Determine the [X, Y] coordinate at the center of the cell enclosing the given text.  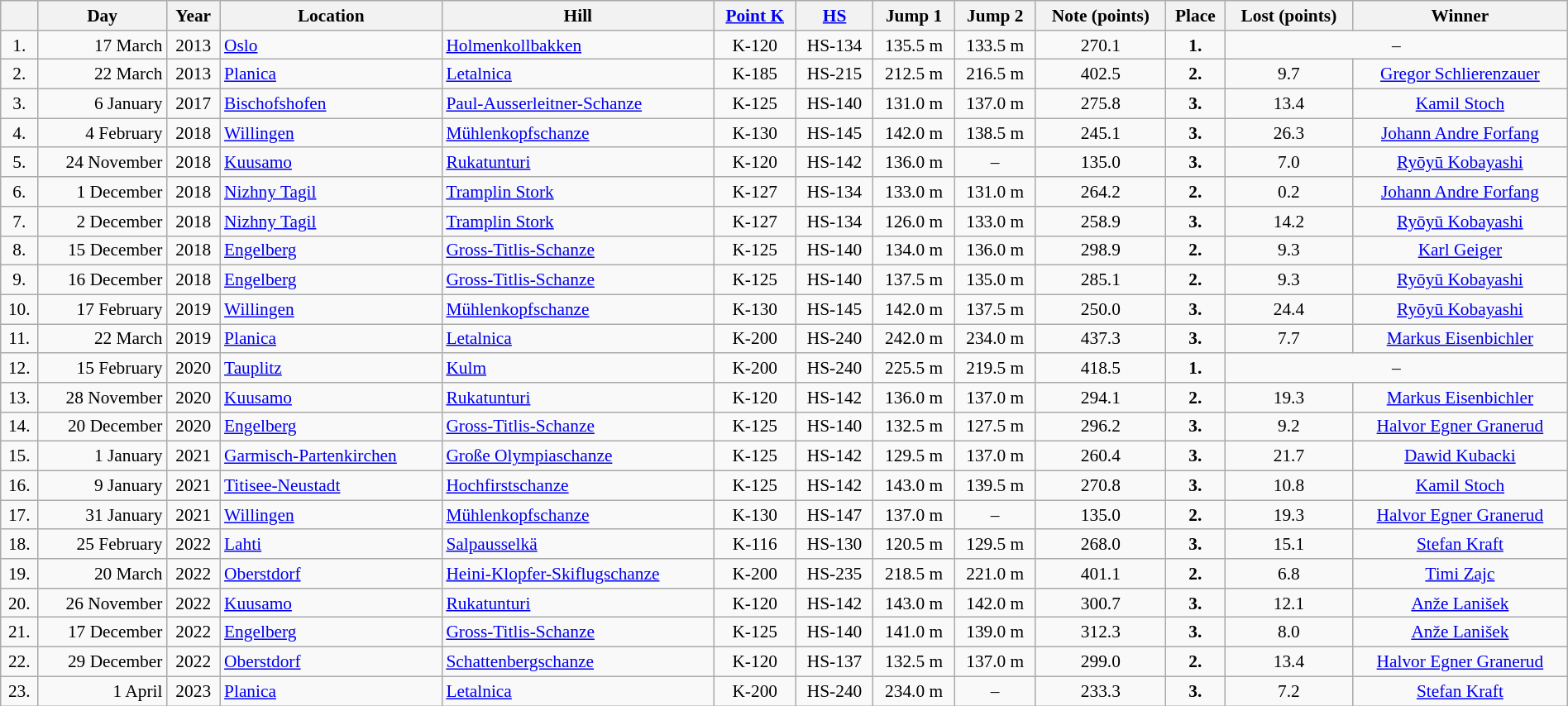
Winner [1460, 16]
242.0 m [914, 339]
4. [20, 133]
139.5 m [995, 485]
7.7 [1288, 339]
139.0 m [995, 632]
298.9 [1100, 250]
24 November [103, 163]
HS-147 [834, 515]
138.5 m [995, 133]
133.5 m [995, 45]
Hill [577, 16]
31 January [103, 515]
29 December [103, 662]
9.2 [1288, 427]
7.0 [1288, 163]
17 December [103, 632]
Kulm [577, 368]
2017 [194, 104]
Paul-Ausserleitner-Schanze [577, 104]
6. [20, 192]
17 February [103, 309]
22. [20, 662]
1 December [103, 192]
126.0 m [914, 222]
Tauplitz [331, 368]
Point K [754, 16]
Hochfirstschanze [577, 485]
141.0 m [914, 632]
HS-215 [834, 74]
20 December [103, 427]
11. [20, 339]
14. [20, 427]
216.5 m [995, 74]
127.5 m [995, 427]
Gregor Schlierenzauer [1460, 74]
120.5 m [914, 545]
26 November [103, 603]
Timi Zajc [1460, 574]
1 January [103, 456]
HS-137 [834, 662]
7. [20, 222]
13. [20, 398]
Jump 1 [914, 16]
8.0 [1288, 632]
Note (points) [1100, 16]
233.3 [1100, 691]
16. [20, 485]
260.4 [1100, 456]
HS [834, 16]
2023 [194, 691]
16 December [103, 280]
24.4 [1288, 309]
15 December [103, 250]
219.5 m [995, 368]
294.1 [1100, 398]
Garmisch-Partenkirchen [331, 456]
221.0 m [995, 574]
437.3 [1100, 339]
10. [20, 309]
25 February [103, 545]
300.7 [1100, 603]
Bischofshofen [331, 104]
1 April [103, 691]
28 November [103, 398]
0.2 [1288, 192]
Lost (points) [1288, 16]
402.5 [1100, 74]
Location [331, 16]
312.3 [1100, 632]
270.8 [1100, 485]
2 December [103, 222]
218.5 m [914, 574]
5. [20, 163]
7.2 [1288, 691]
Day [103, 16]
9 January [103, 485]
Große Olympiaschanze [577, 456]
23. [20, 691]
Heini-Klopfer-Skiflugschanze [577, 574]
285.1 [1100, 280]
245.1 [1100, 133]
225.5 m [914, 368]
418.5 [1100, 368]
268.0 [1100, 545]
6.8 [1288, 574]
4 February [103, 133]
Year [194, 16]
Salpausselkä [577, 545]
134.0 m [914, 250]
15.1 [1288, 545]
275.8 [1100, 104]
12. [20, 368]
21.7 [1288, 456]
8. [20, 250]
258.9 [1100, 222]
401.1 [1100, 574]
250.0 [1100, 309]
Schattenbergschanze [577, 662]
21. [20, 632]
135.5 m [914, 45]
212.5 m [914, 74]
15 February [103, 368]
26.3 [1288, 133]
Titisee-Neustadt [331, 485]
K-185 [754, 74]
20 March [103, 574]
264.2 [1100, 192]
20. [20, 603]
Karl Geiger [1460, 250]
9. [20, 280]
Place [1195, 16]
135.0 m [995, 280]
HS-130 [834, 545]
15. [20, 456]
12.1 [1288, 603]
K-116 [754, 545]
Dawid Kubacki [1460, 456]
18. [20, 545]
Jump 2 [995, 16]
10.8 [1288, 485]
6 January [103, 104]
17. [20, 515]
296.2 [1100, 427]
Lahti [331, 545]
14.2 [1288, 222]
Holmenkollbakken [577, 45]
HS-235 [834, 574]
Oslo [331, 45]
17 March [103, 45]
9.7 [1288, 74]
19. [20, 574]
270.1 [1100, 45]
299.0 [1100, 662]
